Capture the cell that displays the provided text and extract its [x, y] central coordinate. 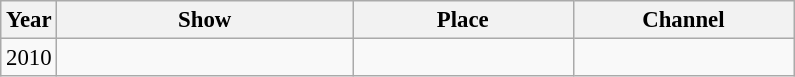
Channel [684, 20]
Year [29, 20]
Place [462, 20]
2010 [29, 58]
Show [205, 20]
